For the text-containing cell, return its midpoint in (x, y) coordinate format. 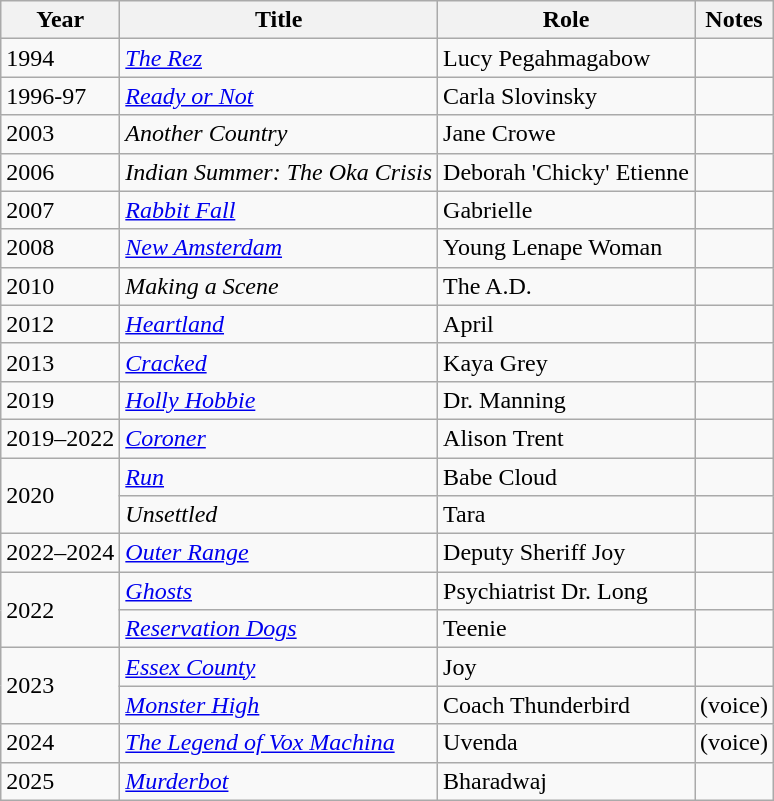
2010 (60, 286)
Deborah 'Chicky' Etienne (566, 172)
2020 (60, 496)
2019 (60, 400)
Coach Thunderbird (566, 705)
New Amsterdam (279, 248)
Babe Cloud (566, 477)
Psychiatrist Dr. Long (566, 591)
Bharadwaj (566, 781)
Making a Scene (279, 286)
Unsettled (279, 515)
Uvenda (566, 743)
2024 (60, 743)
Title (279, 20)
Ready or Not (279, 96)
Run (279, 477)
Joy (566, 667)
Deputy Sheriff Joy (566, 553)
2013 (60, 362)
2022 (60, 610)
Heartland (279, 324)
1996-97 (60, 96)
2023 (60, 686)
Jane Crowe (566, 134)
Murderbot (279, 781)
Teenie (566, 629)
2012 (60, 324)
Notes (734, 20)
2022–2024 (60, 553)
Ghosts (279, 591)
2025 (60, 781)
2003 (60, 134)
2008 (60, 248)
Alison Trent (566, 438)
Young Lenape Woman (566, 248)
Reservation Dogs (279, 629)
Kaya Grey (566, 362)
Lucy Pegahmagabow (566, 58)
Another Country (279, 134)
Outer Range (279, 553)
Carla Slovinsky (566, 96)
2019–2022 (60, 438)
The A.D. (566, 286)
The Legend of Vox Machina (279, 743)
April (566, 324)
Role (566, 20)
Gabrielle (566, 210)
The Rez (279, 58)
2007 (60, 210)
Rabbit Fall (279, 210)
Tara (566, 515)
Indian Summer: The Oka Crisis (279, 172)
1994 (60, 58)
Monster High (279, 705)
Holly Hobbie (279, 400)
Dr. Manning (566, 400)
Year (60, 20)
Coroner (279, 438)
Essex County (279, 667)
2006 (60, 172)
Cracked (279, 362)
